Extract the [X, Y] coordinate from the center of the cell holding the provided text.  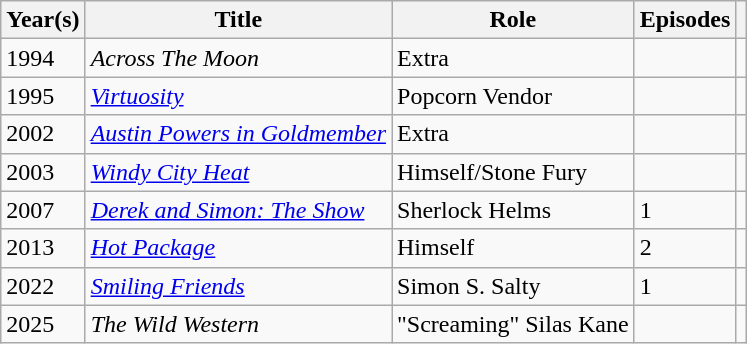
Episodes [685, 20]
Popcorn Vendor [514, 96]
Himself [514, 248]
2022 [43, 286]
Smiling Friends [238, 286]
Derek and Simon: The Show [238, 210]
Austin Powers in Goldmember [238, 134]
Role [514, 20]
2003 [43, 172]
2013 [43, 248]
The Wild Western [238, 324]
Sherlock Helms [514, 210]
Title [238, 20]
2025 [43, 324]
"Screaming" Silas Kane [514, 324]
1994 [43, 58]
2007 [43, 210]
Virtuosity [238, 96]
Hot Package [238, 248]
2 [685, 248]
Simon S. Salty [514, 286]
Windy City Heat [238, 172]
Year(s) [43, 20]
1995 [43, 96]
2002 [43, 134]
Across The Moon [238, 58]
Himself/Stone Fury [514, 172]
